Output the (x, y) coordinate of the center of the cell containing the given text.  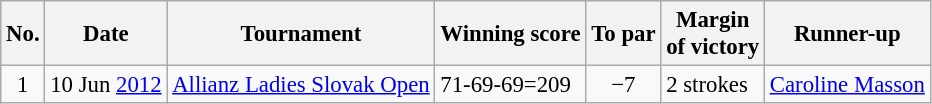
Winning score (510, 34)
Date (106, 34)
71-69-69=209 (510, 85)
1 (23, 85)
Runner-up (847, 34)
10 Jun 2012 (106, 85)
Tournament (301, 34)
Marginof victory (713, 34)
To par (624, 34)
Caroline Masson (847, 85)
−7 (624, 85)
Allianz Ladies Slovak Open (301, 85)
2 strokes (713, 85)
No. (23, 34)
